Search for the cell housing the specified text and yield its [X, Y] center coordinate. 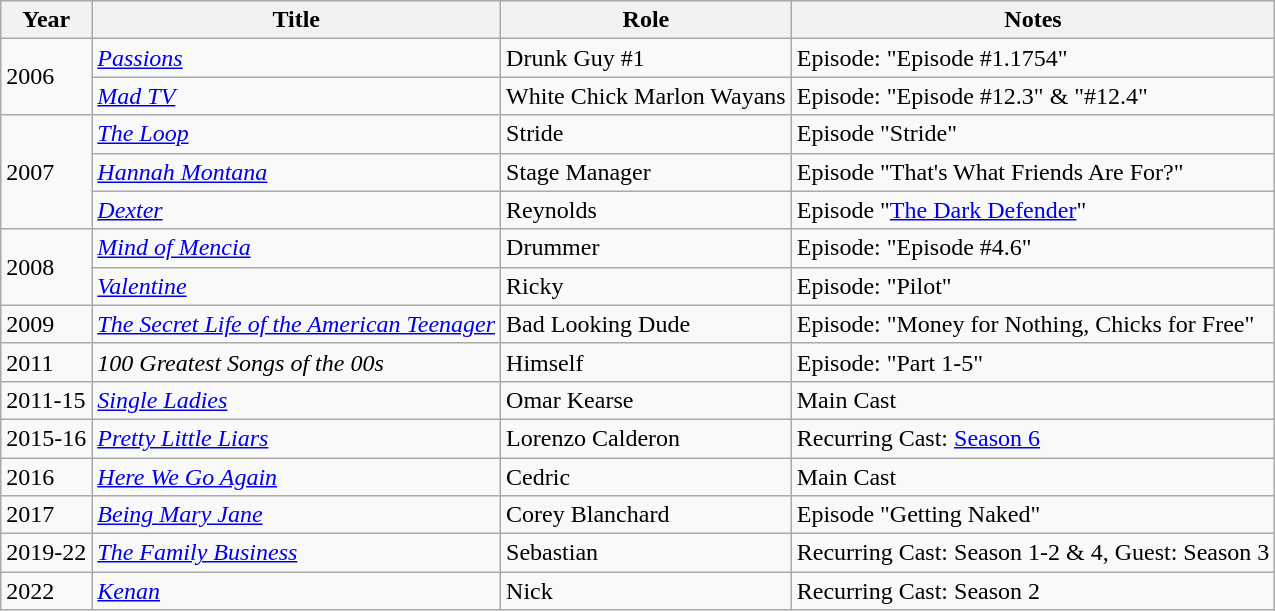
Title [296, 20]
Episode: "Episode #1.1754" [1033, 58]
Passions [296, 58]
The Family Business [296, 553]
Bad Looking Dude [646, 324]
Episode "Getting Naked" [1033, 515]
Recurring Cast: Season 1-2 & 4, Guest: Season 3 [1033, 553]
Lorenzo Calderon [646, 438]
Episode "That's What Friends Are For?" [1033, 172]
Notes [1033, 20]
Hannah Montana [296, 172]
Reynolds [646, 210]
The Loop [296, 134]
Stride [646, 134]
Corey Blanchard [646, 515]
Nick [646, 591]
2006 [46, 77]
The Secret Life of the American Teenager [296, 324]
Drunk Guy #1 [646, 58]
Omar Kearse [646, 400]
Here We Go Again [296, 477]
2022 [46, 591]
2017 [46, 515]
100 Greatest Songs of the 00s [296, 362]
Mind of Mencia [296, 248]
2011-15 [46, 400]
Recurring Cast: Season 6 [1033, 438]
Year [46, 20]
Role [646, 20]
2016 [46, 477]
Episode: "Episode #12.3" & "#12.4" [1033, 96]
Episode "Stride" [1033, 134]
2011 [46, 362]
Kenan [296, 591]
Drummer [646, 248]
Valentine [296, 286]
Ricky [646, 286]
2015-16 [46, 438]
2008 [46, 267]
Episode: "Episode #4.6" [1033, 248]
Dexter [296, 210]
2007 [46, 172]
Cedric [646, 477]
Sebastian [646, 553]
Pretty Little Liars [296, 438]
Episode: "Money for Nothing, Chicks for Free" [1033, 324]
2009 [46, 324]
Recurring Cast: Season 2 [1033, 591]
Being Mary Jane [296, 515]
Himself [646, 362]
White Chick Marlon Wayans [646, 96]
Stage Manager [646, 172]
Episode "The Dark Defender" [1033, 210]
Mad TV [296, 96]
Single Ladies [296, 400]
Episode: "Pilot" [1033, 286]
Episode: "Part 1-5" [1033, 362]
2019-22 [46, 553]
